For the text-containing cell, return its midpoint in [x, y] coordinate format. 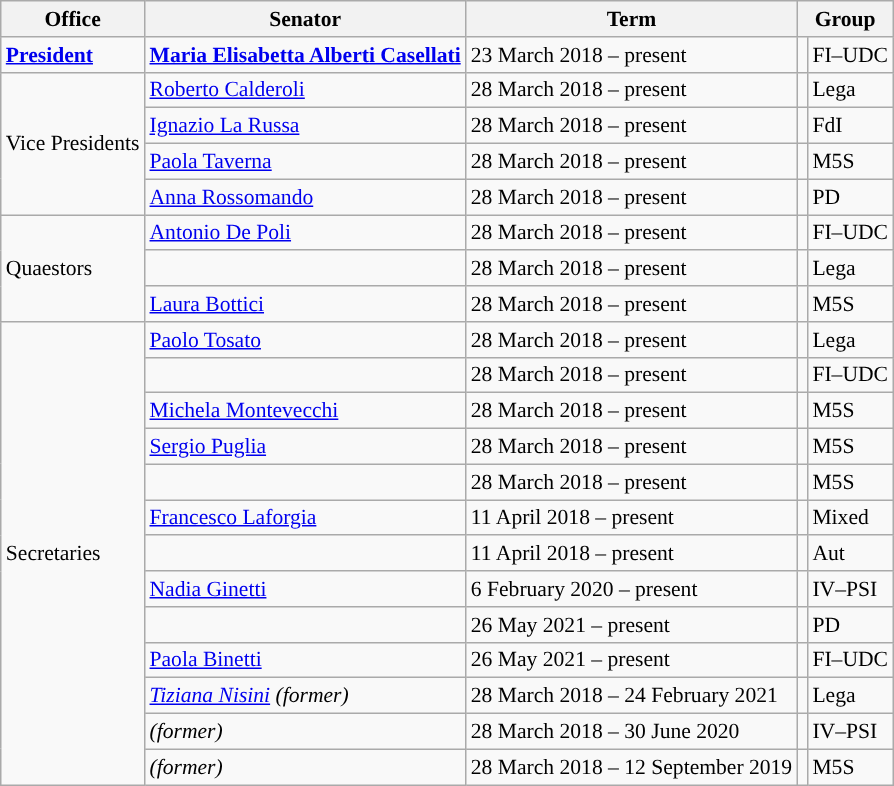
Quaestors [73, 268]
Laura Bottici [304, 304]
Term [632, 19]
Anna Rossomando [304, 197]
Secretaries [73, 554]
Francesco Laforgia [304, 518]
Tiziana Nisini (former) [304, 696]
Nadia Ginetti [304, 589]
Maria Elisabetta Alberti Casellati [304, 55]
Sergio Puglia [304, 447]
Mixed [850, 518]
Vice Presidents [73, 143]
28 March 2018 – 12 September 2019 [632, 767]
23 March 2018 – present [632, 55]
President [73, 55]
28 March 2018 – 24 February 2021 [632, 696]
Office [73, 19]
6 February 2020 – present [632, 589]
Senator [304, 19]
28 March 2018 – 30 June 2020 [632, 732]
Ignazio La Russa [304, 126]
Roberto Calderoli [304, 90]
Paola Binetti [304, 660]
Michela Montevecchi [304, 411]
Antonio De Poli [304, 233]
Paola Taverna [304, 162]
Paolo Tosato [304, 340]
Group [845, 19]
FdI [850, 126]
Aut [850, 554]
